For the text-containing cell, return its midpoint in (X, Y) coordinate format. 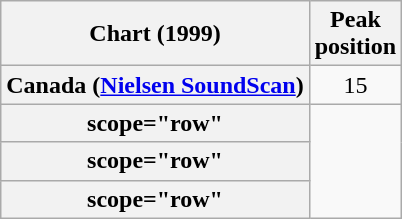
Peakposition (355, 34)
Chart (1999) (155, 34)
Canada (Nielsen SoundScan) (155, 85)
15 (355, 85)
